Locate the cell with the specified text and output its [x, y] center coordinate. 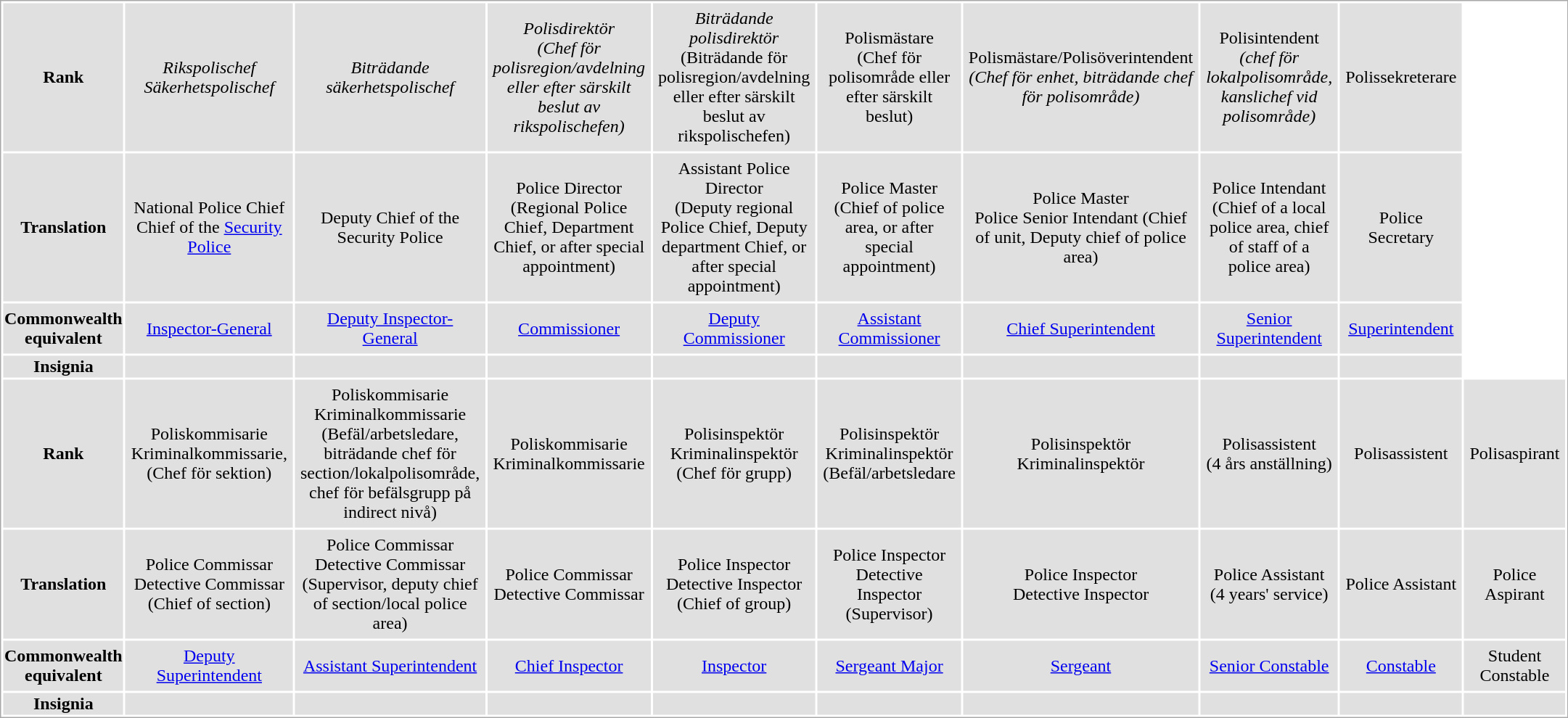
Police Aspirant [1515, 584]
Student Constable [1515, 666]
Police Master(Chief of police area, or after special appointment) [890, 228]
Polisintendent (chef för lokalpolisområde, kanslichef vid polisområde) [1270, 77]
Polisaspirant [1515, 454]
Police Commissar Detective Commissar [569, 584]
Superintendent [1401, 328]
Biträdande säkerhetspolischef [390, 77]
Deputy Chief of the Security Police [390, 228]
Police InspectorDetective Inspector [1080, 584]
Constable [1401, 666]
Polismästare/Polisöverintendent (Chef för enhet, biträdande chef för polisområde) [1080, 77]
Senior Superintendent [1270, 328]
Assistant Police Director (Deputy regional Police Chief, Deputy department Chief, or after special appointment) [734, 228]
Polisassistent(4 års anställning) [1270, 454]
Police Assistant [1401, 584]
Assistant Superintendent [390, 666]
Polismästare(Chef för polisområde eller efter särskilt beslut) [890, 77]
Chief Inspector [569, 666]
Police InspectorDetective Inspector(Chief of group) [734, 584]
PoliskommisarieKriminalkommissarie(Befäl/arbetsledare, biträdande chef för section/lokalpolisområde, chef för befälsgrupp på indirect nivå) [390, 454]
PoliskommisarieKriminalkommissarie [569, 454]
Assistant Commissioner [890, 328]
Police Commissar Detective Commissar (Supervisor, deputy chief of section/local police area) [390, 584]
Deputy Inspector-General [390, 328]
PolisinspektörKriminalinspektör [1080, 454]
PoliskommisarieKriminalkommissarie,(Chef för sektion) [209, 454]
Inspector [734, 666]
Police Secretary [1401, 228]
Senior Constable [1270, 666]
Polisassistent [1401, 454]
Inspector-General [209, 328]
National Police ChiefChief of the Security Police [209, 228]
Biträdande polisdirektör (Biträdande för polisregion/avdelning eller efter särskilt beslut av rikspolischefen) [734, 77]
Police InspectorDetective Inspector (Supervisor) [890, 584]
Deputy Commissioner [734, 328]
Chief Superintendent [1080, 328]
Police Commissar Detective Commissar (Chief of section) [209, 584]
Sergeant Major [890, 666]
PolisinspektörKriminalinspektör(Chef för grupp) [734, 454]
RikspolischefSäkerhetspolischef [209, 77]
Police Assistant(4 years' service) [1270, 584]
Sergeant [1080, 666]
Police Director(Regional Police Chief, Department Chief, or after special appointment) [569, 228]
Polisdirektör(Chef för polisregion/avdelning eller efter särskilt beslut av rikspolischefen) [569, 77]
Police Master Police Senior Intendant (Chief of unit, Deputy chief of police area) [1080, 228]
PolisinspektörKriminalinspektör(Befäl/arbetsledare [890, 454]
Commissioner [569, 328]
Polissekreterare [1401, 77]
Police Intendant (Chief of a local police area, chief of staff of a police area) [1270, 228]
Deputy Superintendent [209, 666]
